Detect which cell encompasses the target text, then output its [x, y] center coordinate. 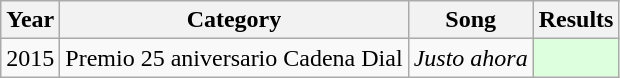
Premio 25 aniversario Cadena Dial [234, 58]
Song [470, 20]
Category [234, 20]
2015 [30, 58]
Results [576, 20]
Year [30, 20]
Justo ahora [470, 58]
